Identify which cell holds the provided text, then report its (x, y) central coordinate. 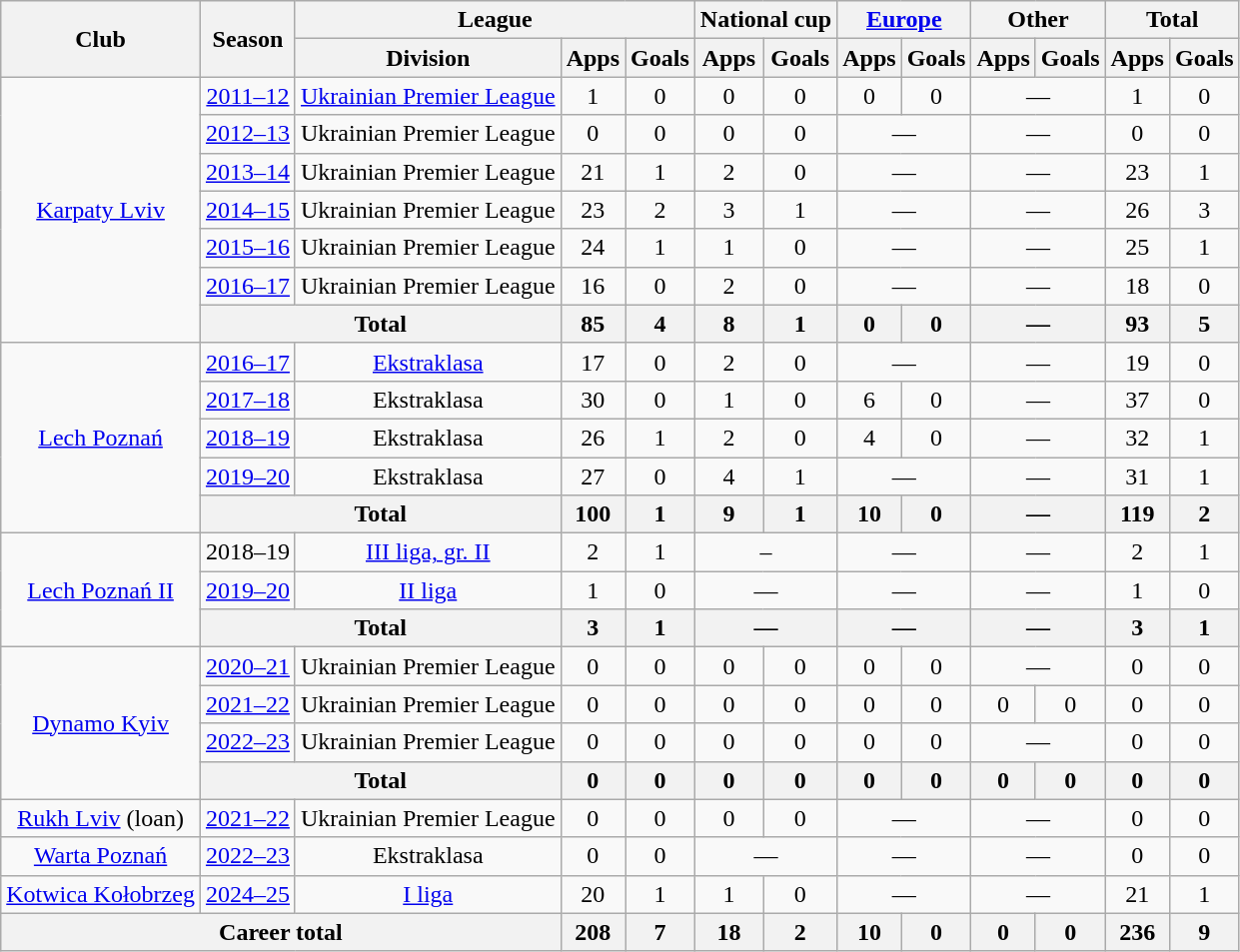
208 (593, 932)
30 (593, 400)
2012–13 (248, 134)
2015–16 (248, 248)
III liga, gr. II (428, 552)
Warta Poznań (101, 856)
– (765, 552)
Lech Poznań II (101, 590)
37 (1137, 400)
I liga (428, 894)
236 (1137, 932)
19 (1137, 362)
2013–14 (248, 172)
2024–25 (248, 894)
24 (593, 248)
Career total (281, 932)
100 (593, 514)
32 (1137, 438)
II liga (428, 590)
16 (593, 286)
20 (593, 894)
93 (1137, 324)
Division (428, 58)
Karpaty Lviv (101, 210)
Other (1038, 20)
6 (869, 400)
2017–18 (248, 400)
7 (660, 932)
Dynamo Kyiv (101, 723)
5 (1204, 324)
25 (1137, 248)
League (495, 20)
27 (593, 476)
85 (593, 324)
119 (1137, 514)
Club (101, 39)
Europe (904, 20)
Season (248, 39)
8 (728, 324)
2011–12 (248, 96)
Lech Poznań (101, 438)
31 (1137, 476)
2014–15 (248, 210)
National cup (765, 20)
2020–21 (248, 666)
Kotwica Kołobrzeg (101, 894)
Rukh Lviv (loan) (101, 818)
17 (593, 362)
